Detect which cell encompasses the target text, then output its (X, Y) center coordinate. 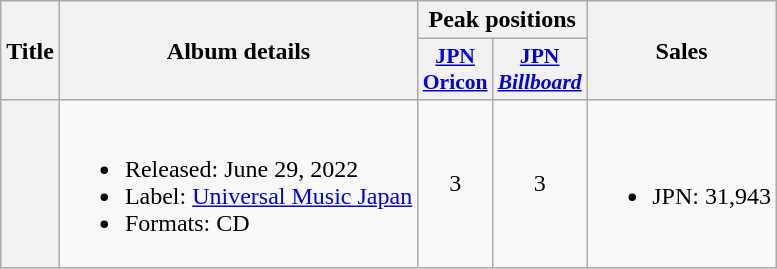
JPNBillboard (540, 70)
Released: June 29, 2022Label: Universal Music JapanFormats: CD (238, 184)
JPN: 31,943 (682, 184)
Sales (682, 50)
Album details (238, 50)
Title (30, 50)
Peak positions (502, 20)
JPNOricon (456, 70)
